Detect which cell encompasses the target text, then output its (X, Y) center coordinate. 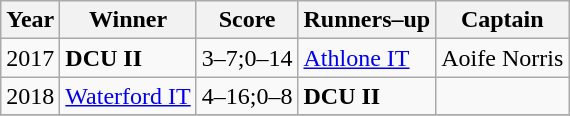
Winner (128, 20)
Captain (502, 20)
Waterford IT (128, 96)
4–16;0–8 (247, 96)
Year (30, 20)
Score (247, 20)
3–7;0–14 (247, 58)
Aoife Norris (502, 58)
Athlone IT (367, 58)
2018 (30, 96)
Runners–up (367, 20)
2017 (30, 58)
